Scan for the cell matching the given text and deliver its [x, y] coordinate at center. 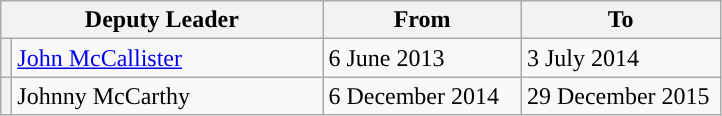
6 December 2014 [422, 96]
6 June 2013 [422, 58]
Deputy Leader [162, 20]
To [620, 20]
29 December 2015 [620, 96]
Johnny McCarthy [168, 96]
3 July 2014 [620, 58]
From [422, 20]
John McCallister [168, 58]
